Identify which cell holds the provided text, then report its [x, y] central coordinate. 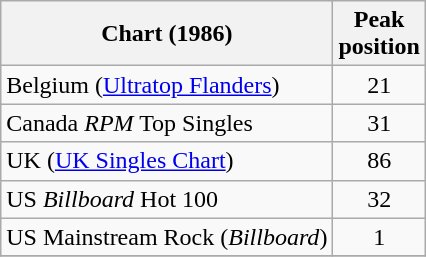
US Mainstream Rock (Billboard) [167, 237]
31 [379, 123]
Canada RPM Top Singles [167, 123]
Chart (1986) [167, 34]
Peakposition [379, 34]
US Billboard Hot 100 [167, 199]
86 [379, 161]
21 [379, 85]
32 [379, 199]
UK (UK Singles Chart) [167, 161]
Belgium (Ultratop Flanders) [167, 85]
1 [379, 237]
